Search for the cell housing the specified text and yield its [X, Y] center coordinate. 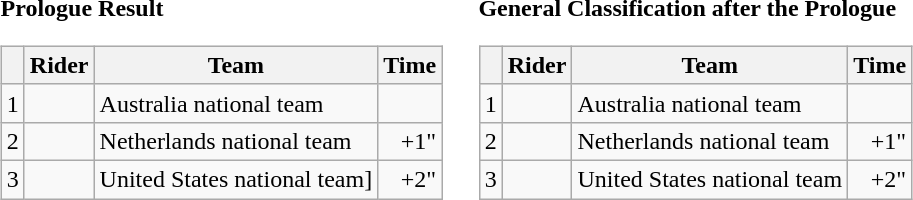
United States national team] [236, 179]
United States national team [710, 179]
